From the cell containing the given text, extract its center point as (X, Y) coordinate. 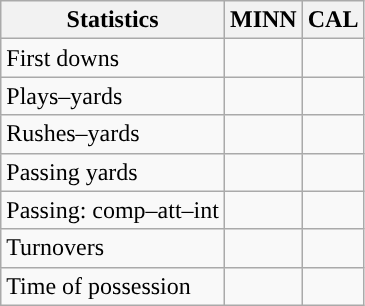
CAL (333, 20)
Statistics (113, 20)
Rushes–yards (113, 134)
Plays–yards (113, 96)
MINN (263, 20)
Turnovers (113, 248)
Passing yards (113, 172)
Passing: comp–att–int (113, 210)
Time of possession (113, 286)
First downs (113, 58)
